From the cell containing the given text, extract its center point as (x, y) coordinate. 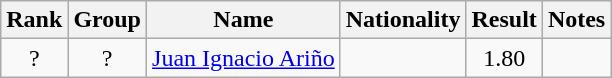
Rank (34, 20)
Juan Ignacio Ariño (244, 58)
Group (108, 20)
Name (244, 20)
Notes (576, 20)
1.80 (504, 58)
Result (504, 20)
Nationality (403, 20)
